Provide the [X, Y] coordinate of the cell's center where the given text is located.  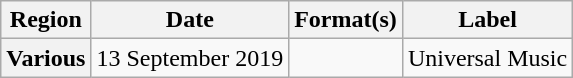
Region [46, 20]
Label [487, 20]
Format(s) [346, 20]
Various [46, 58]
Date [190, 20]
Universal Music [487, 58]
13 September 2019 [190, 58]
